Detect which cell encompasses the target text, then output its [X, Y] center coordinate. 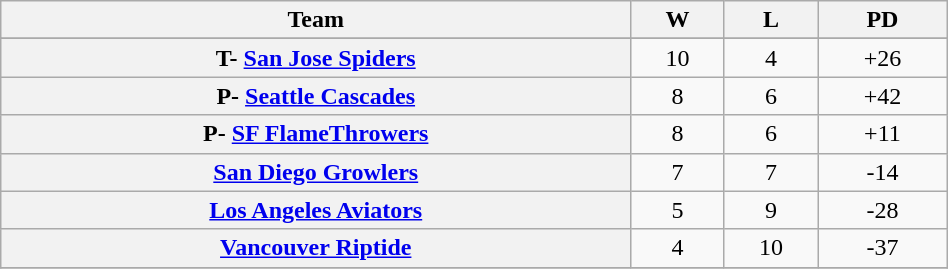
-14 [883, 172]
5 [678, 210]
+42 [883, 96]
San Diego Growlers [316, 172]
P- SF FlameThrowers [316, 134]
PD [883, 20]
L [770, 20]
Team [316, 20]
9 [770, 210]
Los Angeles Aviators [316, 210]
W [678, 20]
P- Seattle Cascades [316, 96]
T- San Jose Spiders [316, 58]
+11 [883, 134]
-37 [883, 248]
Vancouver Riptide [316, 248]
-28 [883, 210]
+26 [883, 58]
